Determine the [X, Y] coordinate at the center of the cell enclosing the given text.  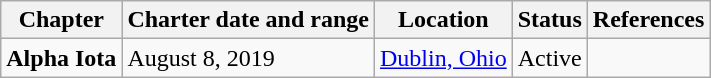
Charter date and range [248, 20]
References [648, 20]
Status [550, 20]
Active [550, 58]
Alpha Iota [62, 58]
Chapter [62, 20]
Dublin, Ohio [443, 58]
Location [443, 20]
August 8, 2019 [248, 58]
